For the text-containing cell, return its midpoint in [x, y] coordinate format. 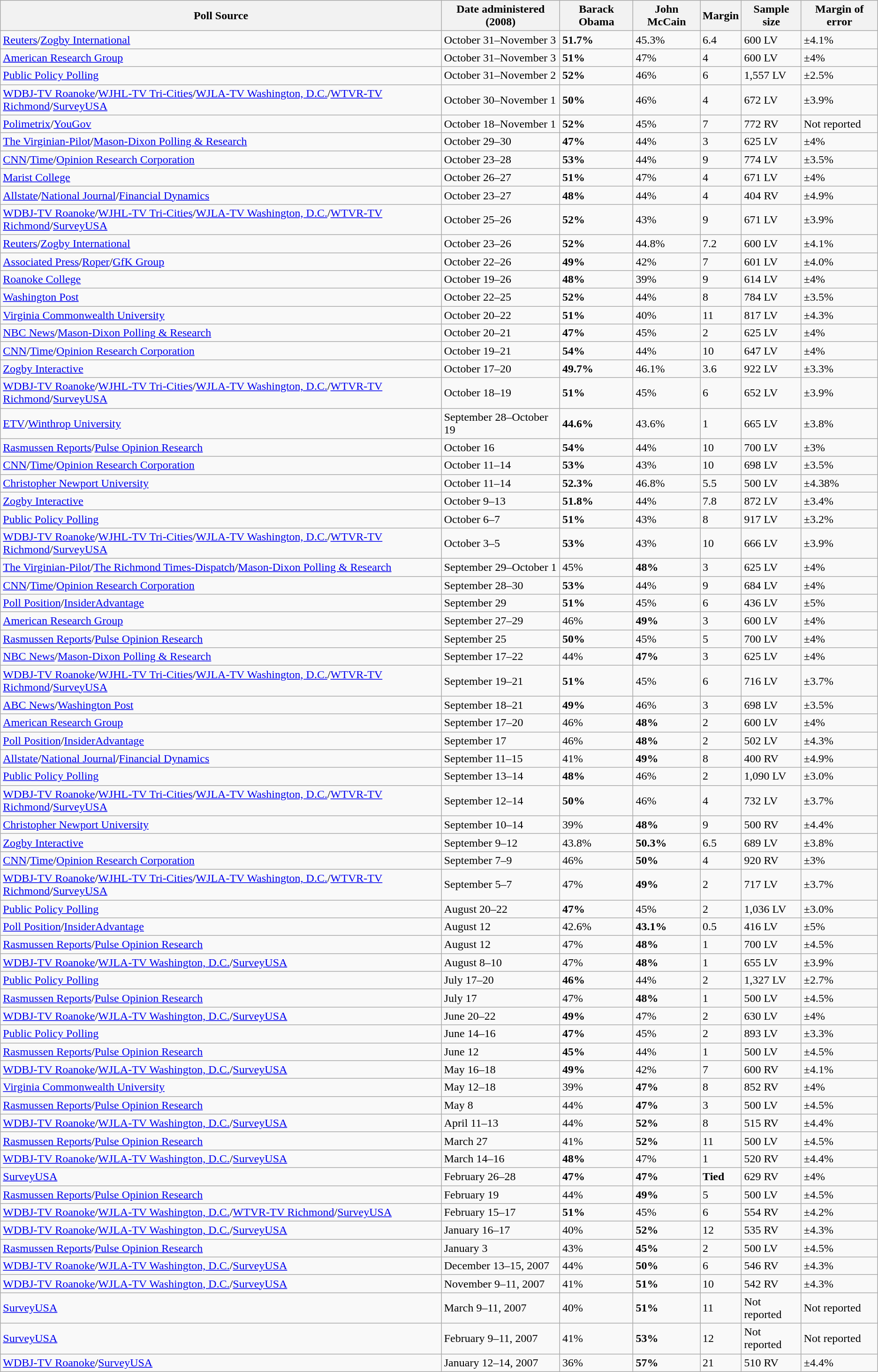
October 31–November 2 [500, 76]
1,557 LV [771, 76]
6.4 [721, 40]
±2.7% [840, 980]
September 18–21 [500, 705]
52.3% [597, 483]
September 10–14 [500, 825]
44.8% [667, 243]
The Virginian-Pilot/The Richmond Times-Dispatch/Mason-Dixon Polling & Research [221, 567]
October 18–19 [500, 393]
September 9–12 [500, 842]
March 9–11, 2007 [500, 1308]
September 5–7 [500, 885]
652 LV [771, 393]
Polimetrix/YouGov [221, 124]
Washington Post [221, 297]
629 RV [771, 1176]
44.6% [597, 423]
December 13–15, 2007 [500, 1266]
43.8% [597, 842]
717 LV [771, 885]
666 LV [771, 543]
520 RV [771, 1159]
WDBJ-TV Roanoke/WJLA-TV Washington, D.C./WTVR-TV Richmond/SurveyUSA [221, 1213]
June 20–22 [500, 1016]
October 19–26 [500, 280]
Roanoke College [221, 280]
September 29 [500, 603]
September 29–October 1 [500, 567]
September 28–October 19 [500, 423]
893 LV [771, 1034]
Margin [721, 16]
716 LV [771, 681]
732 LV [771, 800]
September 17 [500, 741]
1,090 LV [771, 776]
September 25 [500, 639]
922 LV [771, 369]
October 20–21 [500, 333]
July 17–20 [500, 980]
WDBJ-TV Roanoke/SurveyUSA [221, 1363]
Sample size [771, 16]
601 LV [771, 261]
689 LV [771, 842]
October 9–13 [500, 501]
872 LV [771, 501]
21 [721, 1363]
852 RV [771, 1087]
542 RV [771, 1284]
February 9–11, 2007 [500, 1339]
October 26–27 [500, 177]
6.5 [721, 842]
1,036 LV [771, 909]
May 8 [500, 1105]
May 16–18 [500, 1069]
October 25–26 [500, 220]
October 30–November 1 [500, 99]
772 RV [771, 124]
554 RV [771, 1213]
Marist College [221, 177]
655 LV [771, 963]
500 RV [771, 825]
John McCain [667, 16]
March 14–16 [500, 1159]
647 LV [771, 351]
January 16–17 [500, 1230]
September 27–29 [500, 621]
436 LV [771, 603]
February 15–17 [500, 1213]
February 26–28 [500, 1176]
0.5 [721, 927]
±3.2% [840, 519]
October 6–7 [500, 519]
3.6 [721, 369]
36% [597, 1363]
August 20–22 [500, 909]
October 22–25 [500, 297]
±4.2% [840, 1213]
7.8 [721, 501]
404 RV [771, 195]
November 9–11, 2007 [500, 1284]
49.7% [597, 369]
51.7% [597, 40]
42.6% [597, 927]
Barack Obama [597, 16]
Margin of error [840, 16]
June 14–16 [500, 1034]
45.3% [667, 40]
October 23–28 [500, 159]
±2.5% [840, 76]
±4.0% [840, 261]
400 RV [771, 758]
January 3 [500, 1248]
920 RV [771, 860]
43.6% [667, 423]
7.2 [721, 243]
774 LV [771, 159]
October 19–21 [500, 351]
ABC News/Washington Post [221, 705]
Poll Source [221, 16]
Associated Press/Roper/GfK Group [221, 261]
±3.4% [840, 501]
October 17–20 [500, 369]
September 13–14 [500, 776]
510 RV [771, 1363]
917 LV [771, 519]
September 19–21 [500, 681]
672 LV [771, 99]
817 LV [771, 315]
June 12 [500, 1052]
October 3–5 [500, 543]
September 17–22 [500, 657]
April 11–13 [500, 1123]
October 29–30 [500, 142]
September 28–30 [500, 585]
50.3% [667, 842]
July 17 [500, 998]
May 12–18 [500, 1087]
±4.38% [840, 483]
684 LV [771, 585]
January 12–14, 2007 [500, 1363]
614 LV [771, 280]
502 LV [771, 741]
57% [667, 1363]
600 RV [771, 1069]
515 RV [771, 1123]
5.5 [721, 483]
October 23–27 [500, 195]
535 RV [771, 1230]
ETV/Winthrop University [221, 423]
630 LV [771, 1016]
October 20–22 [500, 315]
The Virginian-Pilot/Mason-Dixon Polling & Research [221, 142]
October 22–26 [500, 261]
September 11–15 [500, 758]
October 18–November 1 [500, 124]
416 LV [771, 927]
Tied [721, 1176]
September 12–14 [500, 800]
March 27 [500, 1141]
September 17–20 [500, 723]
1,327 LV [771, 980]
October 23–26 [500, 243]
46.1% [667, 369]
Date administered (2008) [500, 16]
October 16 [500, 447]
February 19 [500, 1195]
August 8–10 [500, 963]
546 RV [771, 1266]
43.1% [667, 927]
51.8% [597, 501]
784 LV [771, 297]
46.8% [667, 483]
September 7–9 [500, 860]
665 LV [771, 423]
